Search for the cell housing the specified text and yield its (x, y) center coordinate. 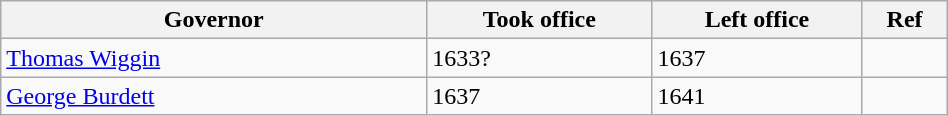
Ref (904, 20)
George Burdett (214, 96)
1633? (540, 58)
Left office (757, 20)
Governor (214, 20)
Thomas Wiggin (214, 58)
Took office (540, 20)
1641 (757, 96)
